For the text-containing cell, return its midpoint in (x, y) coordinate format. 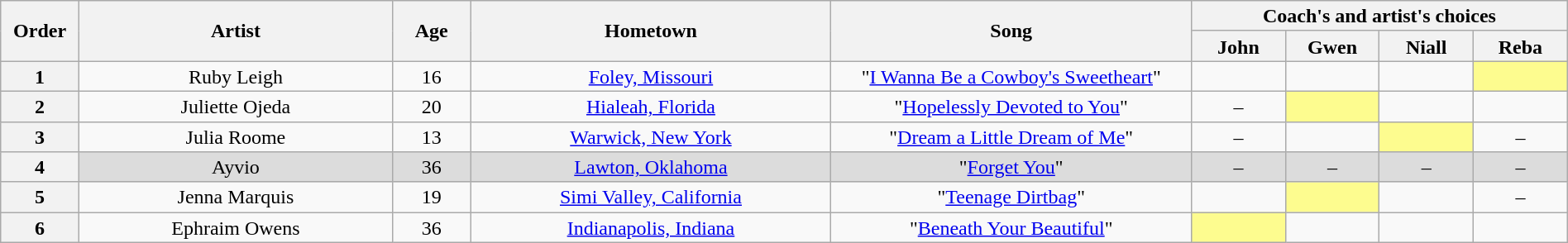
Age (432, 31)
"Forget You" (1011, 167)
"Dream a Little Dream of Me" (1011, 137)
Niall (1427, 46)
Hometown (651, 31)
Reba (1521, 46)
Warwick, New York (651, 137)
"Teenage Dirtbag" (1011, 197)
Order (40, 31)
Simi Valley, California (651, 197)
Indianapolis, Indiana (651, 228)
20 (432, 106)
Hialeah, Florida (651, 106)
Ayvio (235, 167)
1 (40, 76)
Artist (235, 31)
"Hopelessly Devoted to You" (1011, 106)
John (1239, 46)
Lawton, Oklahoma (651, 167)
4 (40, 167)
19 (432, 197)
Song (1011, 31)
6 (40, 228)
5 (40, 197)
2 (40, 106)
3 (40, 137)
Julia Roome (235, 137)
13 (432, 137)
"I Wanna Be a Cowboy's Sweetheart" (1011, 76)
16 (432, 76)
Ephraim Owens (235, 228)
"Beneath Your Beautiful" (1011, 228)
Jenna Marquis (235, 197)
Gwen (1332, 46)
Ruby Leigh (235, 76)
Foley, Missouri (651, 76)
Juliette Ojeda (235, 106)
Coach's and artist's choices (1379, 17)
